Return (x, y) of the center of cell containing provided text 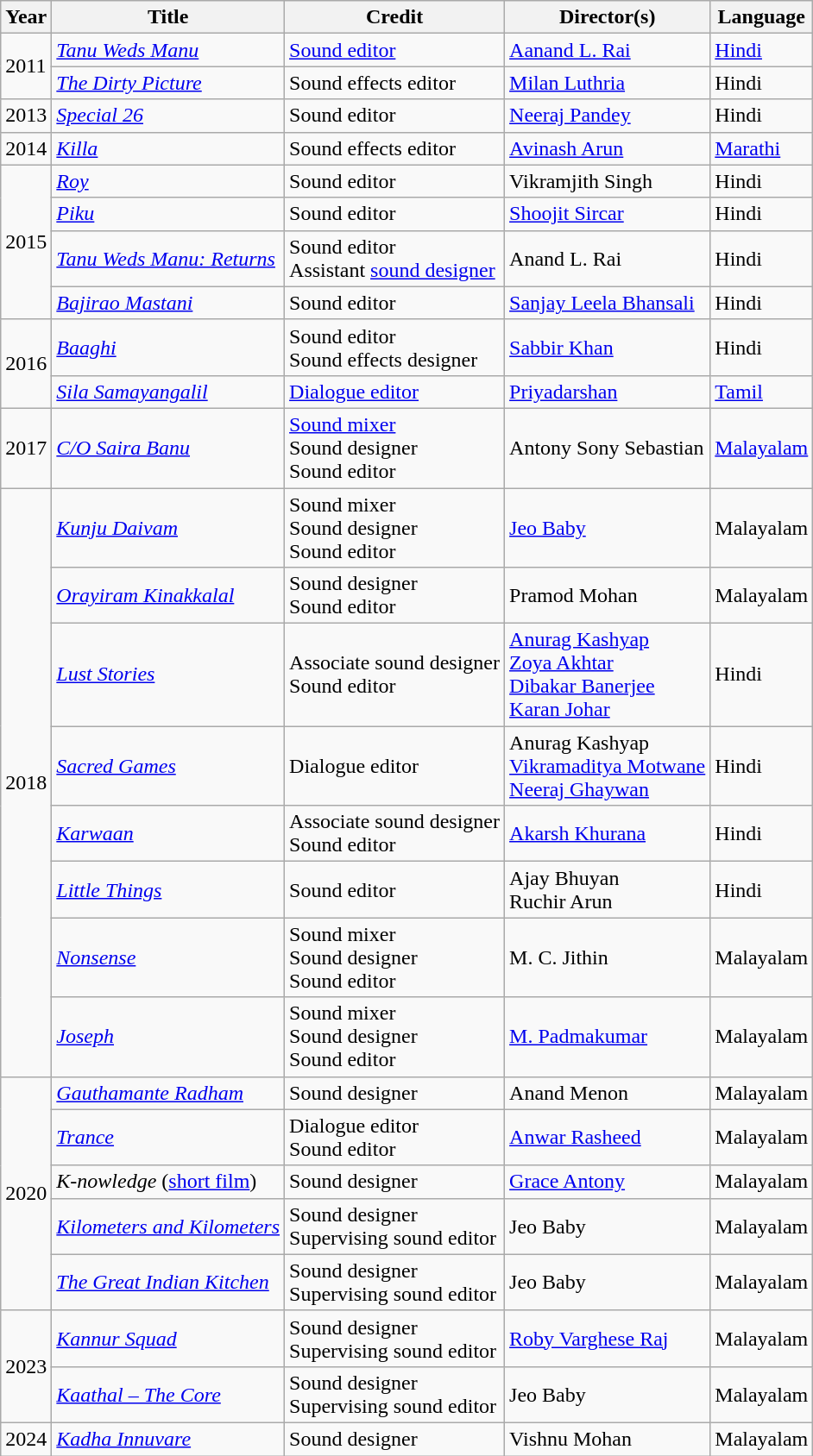
The Great Indian Kitchen (168, 1282)
M. Padmakumar (608, 1037)
Tanu Weds Manu (168, 50)
Priyadarshan (608, 392)
Gauthamante Radham (168, 1093)
Avinash Arun (608, 148)
2024 (26, 1439)
Anurag KashyapZoya AkhtarDibakar BanerjeeKaran Johar (608, 675)
Language (761, 17)
Neeraj Pandey (608, 116)
M. C. Jithin (608, 957)
Sacred Games (168, 766)
Marathi (761, 148)
Sound designerSound editor (395, 595)
Special 26 (168, 116)
Anwar Rasheed (608, 1137)
Kilometers and Kilometers (168, 1227)
Milan Luthria (608, 83)
2020 (26, 1194)
Joseph (168, 1037)
Trance (168, 1137)
Kaathal – The Core (168, 1394)
Tamil (761, 392)
Piku (168, 214)
2015 (26, 242)
Anand L. Rai (608, 259)
Tanu Weds Manu: Returns (168, 259)
Vishnu Mohan (608, 1439)
Credit (395, 17)
C/O Saira Banu (168, 448)
2013 (26, 116)
Killa (168, 148)
Grace Antony (608, 1182)
Akarsh Khurana (608, 833)
Kadha Innuvare (168, 1439)
Sound editorSound effects designer (395, 347)
Vikramjith Singh (608, 181)
Shoojit Sircar (608, 214)
Dialogue editorSound editor (395, 1137)
Roby Varghese Raj (608, 1339)
Roy (168, 181)
Sila Samayangalil (168, 392)
Baaghi (168, 347)
Pramod Mohan (608, 595)
Sabbir Khan (608, 347)
Sanjay Leela Bhansali (608, 303)
Karwaan (168, 833)
Nonsense (168, 957)
Anurag KashyapVikramaditya MotwaneNeeraj Ghaywan (608, 766)
Orayiram Kinakkalal (168, 595)
Title (168, 17)
K-nowledge (short film) (168, 1182)
2014 (26, 148)
Antony Sony Sebastian (608, 448)
2016 (26, 364)
Ajay BhuyanRuchir Arun (608, 890)
Bajirao Mastani (168, 303)
Little Things (168, 890)
2011 (26, 66)
Director(s) (608, 17)
2023 (26, 1366)
2017 (26, 448)
Aanand L. Rai (608, 50)
Kannur Squad (168, 1339)
Kunju Daivam (168, 528)
The Dirty Picture (168, 83)
Lust Stories (168, 675)
Sound editorAssistant sound designer (395, 259)
Year (26, 17)
2018 (26, 782)
Anand Menon (608, 1093)
